Find where the given text appears and provide that cell's center as [x, y] coordinate. 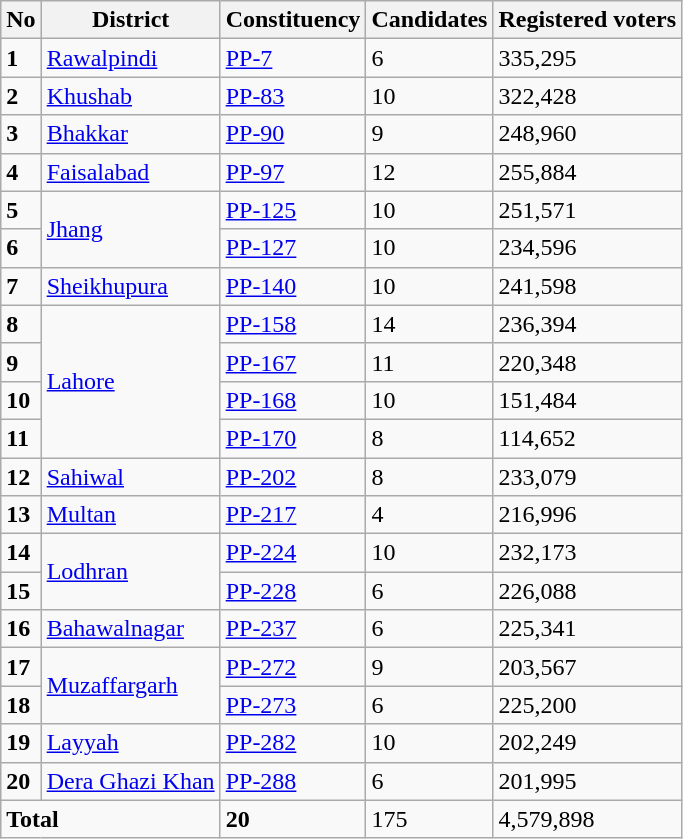
No [21, 20]
2 [21, 96]
225,200 [588, 705]
18 [21, 705]
PP-288 [293, 781]
PP-167 [293, 362]
220,348 [588, 362]
Sheikhupura [130, 286]
226,088 [588, 591]
PP-202 [293, 477]
201,995 [588, 781]
PP-125 [293, 210]
PP-272 [293, 667]
225,341 [588, 629]
PP-217 [293, 515]
PP-140 [293, 286]
175 [430, 819]
PP-158 [293, 324]
Constituency [293, 20]
PP-127 [293, 248]
1 [21, 58]
Muzaffargarh [130, 686]
Jhang [130, 229]
Bahawalnagar [130, 629]
241,598 [588, 286]
4,579,898 [588, 819]
PP-237 [293, 629]
3 [21, 134]
251,571 [588, 210]
16 [21, 629]
PP-228 [293, 591]
114,652 [588, 438]
Registered voters [588, 20]
PP-168 [293, 400]
PP-224 [293, 553]
Lahore [130, 381]
203,567 [588, 667]
7 [21, 286]
Sahiwal [130, 477]
Multan [130, 515]
PP-282 [293, 743]
15 [21, 591]
233,079 [588, 477]
District [130, 20]
Khushab [130, 96]
19 [21, 743]
335,295 [588, 58]
Layyah [130, 743]
Dera Ghazi Khan [130, 781]
PP-97 [293, 172]
5 [21, 210]
Total [110, 819]
Rawalpindi [130, 58]
232,173 [588, 553]
322,428 [588, 96]
216,996 [588, 515]
13 [21, 515]
PP-170 [293, 438]
Bhakkar [130, 134]
PP-83 [293, 96]
Lodhran [130, 572]
248,960 [588, 134]
202,249 [588, 743]
17 [21, 667]
234,596 [588, 248]
Faisalabad [130, 172]
PP-90 [293, 134]
Candidates [430, 20]
236,394 [588, 324]
151,484 [588, 400]
255,884 [588, 172]
PP-7 [293, 58]
PP-273 [293, 705]
